Extract the [X, Y] coordinate from the center of the cell holding the provided text.  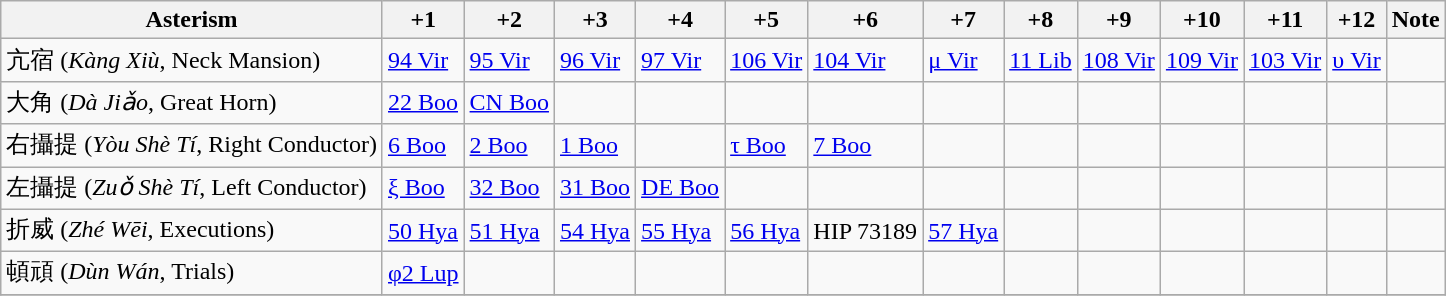
104 Vir [866, 60]
95 Vir [509, 60]
+6 [866, 20]
+7 [964, 20]
+5 [766, 20]
7 Boo [866, 146]
CN Boo [509, 102]
103 Vir [1286, 60]
94 Vir [423, 60]
φ2 Lup [423, 274]
97 Vir [680, 60]
32 Boo [509, 188]
31 Boo [594, 188]
+8 [1041, 20]
51 Hya [509, 230]
Note [1416, 20]
56 Hya [766, 230]
μ Vir [964, 60]
+4 [680, 20]
ξ Boo [423, 188]
108 Vir [1118, 60]
Asterism [192, 20]
+12 [1357, 20]
+11 [1286, 20]
54 Hya [594, 230]
+9 [1118, 20]
+2 [509, 20]
υ Vir [1357, 60]
大角 (Dà Jiǎo, Great Horn) [192, 102]
22 Boo [423, 102]
τ Boo [766, 146]
55 Hya [680, 230]
頓頑 (Dùn Wán, Trials) [192, 274]
106 Vir [766, 60]
HIP 73189 [866, 230]
折威 (Zhé Wēi, Executions) [192, 230]
50 Hya [423, 230]
1 Boo [594, 146]
96 Vir [594, 60]
+10 [1202, 20]
109 Vir [1202, 60]
11 Lib [1041, 60]
右攝提 (Yòu Shè Tí, Right Conductor) [192, 146]
+3 [594, 20]
+1 [423, 20]
亢宿 (Kàng Xiù, Neck Mansion) [192, 60]
57 Hya [964, 230]
6 Boo [423, 146]
左攝提 (Zuǒ Shè Tí, Left Conductor) [192, 188]
2 Boo [509, 146]
DE Boo [680, 188]
